Extract the (x, y) coordinate from the center of the cell holding the provided text.  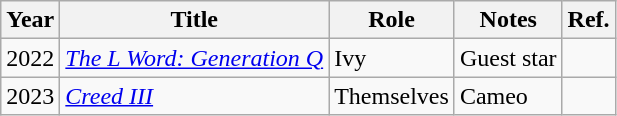
Ref. (588, 20)
Ivy (392, 58)
Notes (508, 20)
Creed III (194, 96)
Year (30, 20)
The L Word: Generation Q (194, 58)
2022 (30, 58)
Themselves (392, 96)
2023 (30, 96)
Guest star (508, 58)
Cameo (508, 96)
Title (194, 20)
Role (392, 20)
